Output the [x, y] coordinate of the center of the cell containing the given text.  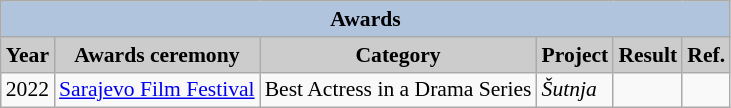
Result [648, 55]
Šutnja [576, 90]
Awards [366, 19]
Project [576, 55]
Category [398, 55]
Year [28, 55]
2022 [28, 90]
Awards ceremony [157, 55]
Sarajevo Film Festival [157, 90]
Ref. [706, 55]
Best Actress in a Drama Series [398, 90]
